Identify which cell holds the provided text, then report its (x, y) central coordinate. 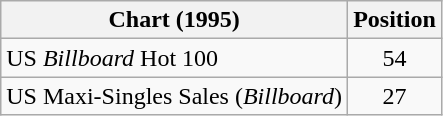
27 (395, 96)
US Maxi-Singles Sales (Billboard) (174, 96)
US Billboard Hot 100 (174, 58)
Chart (1995) (174, 20)
Position (395, 20)
54 (395, 58)
